Locate the cell with the specified text and output its (X, Y) center coordinate. 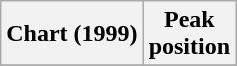
Chart (1999) (72, 34)
Peakposition (189, 34)
